Return the (x, y) coordinate for the center point of the cell that contains the specified text.  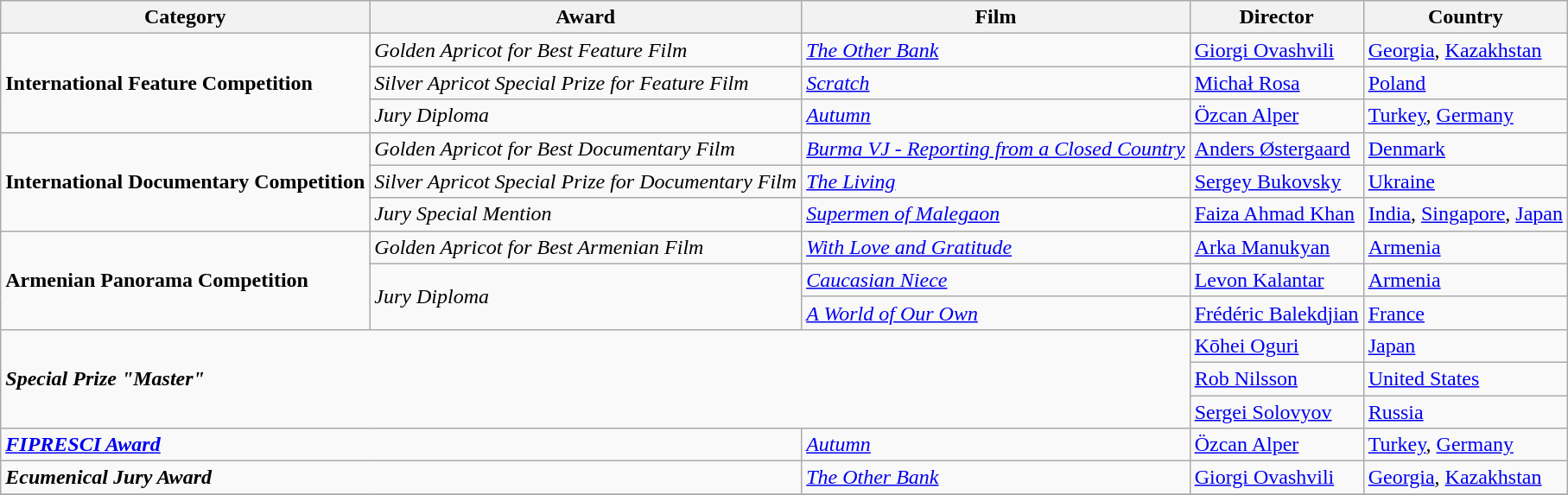
Golden Apricot for Best Documentary Film (586, 149)
The Living (995, 181)
Russia (1465, 412)
Rob Nilsson (1277, 378)
International Documentary Competition (185, 181)
Ecumenical Jury Award (401, 478)
Sergey Bukovsky (1277, 181)
With Love and Gratitude (995, 247)
Poland (1465, 83)
Sergei Solovyov (1277, 412)
Levon Kalantar (1277, 280)
Michał Rosa (1277, 83)
United States (1465, 378)
Golden Apricot for Best Armenian Film (586, 247)
Special Prize "Master" (595, 378)
Scratch (995, 83)
Country (1465, 17)
Faiza Ahmad Khan (1277, 214)
Award (586, 17)
Frédéric Balekdjian (1277, 313)
Category (185, 17)
Japan (1465, 346)
FIPRESCI Award (401, 445)
Anders Østergaard (1277, 149)
Ukraine (1465, 181)
Caucasian Niece (995, 280)
Film (995, 17)
Director (1277, 17)
Denmark (1465, 149)
Golden Apricot for Best Feature Film (586, 50)
International Feature Competition (185, 83)
Jury Special Mention (586, 214)
India, Singapore, Japan (1465, 214)
A World of Our Own (995, 313)
Silver Apricot Special Prize for Documentary Film (586, 181)
France (1465, 313)
Kōhei Oguri (1277, 346)
Supermen of Malegaon (995, 214)
Armenian Panorama Competition (185, 280)
Burma VJ - Reporting from a Closed Country (995, 149)
Silver Apricot Special Prize for Feature Film (586, 83)
Arka Manukyan (1277, 247)
